Scan for the cell matching the given text and deliver its (X, Y) coordinate at center. 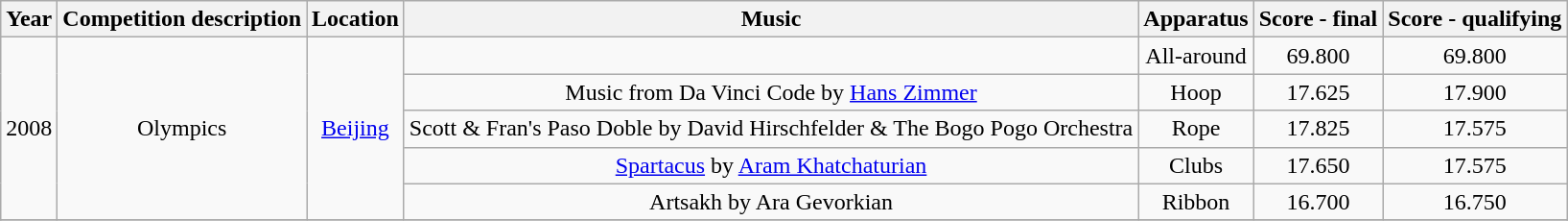
Apparatus (1196, 19)
Hoop (1196, 92)
Ribbon (1196, 202)
2008 (29, 129)
All-around (1196, 56)
Year (29, 19)
17.625 (1318, 92)
Music (771, 19)
Scott & Fran's Paso Doble by David Hirschfelder & The Bogo Pogo Orchestra (771, 129)
Rope (1196, 129)
17.900 (1475, 92)
Score - qualifying (1475, 19)
Competition description (182, 19)
Clubs (1196, 165)
16.750 (1475, 202)
Music from Da Vinci Code by Hans Zimmer (771, 92)
17.825 (1318, 129)
16.700 (1318, 202)
Olympics (182, 129)
Location (356, 19)
Beijing (356, 129)
Score - final (1318, 19)
Artsakh by Ara Gevorkian (771, 202)
17.650 (1318, 165)
Spartacus by Aram Khatchaturian (771, 165)
